For the text-containing cell, return its midpoint in [X, Y] coordinate format. 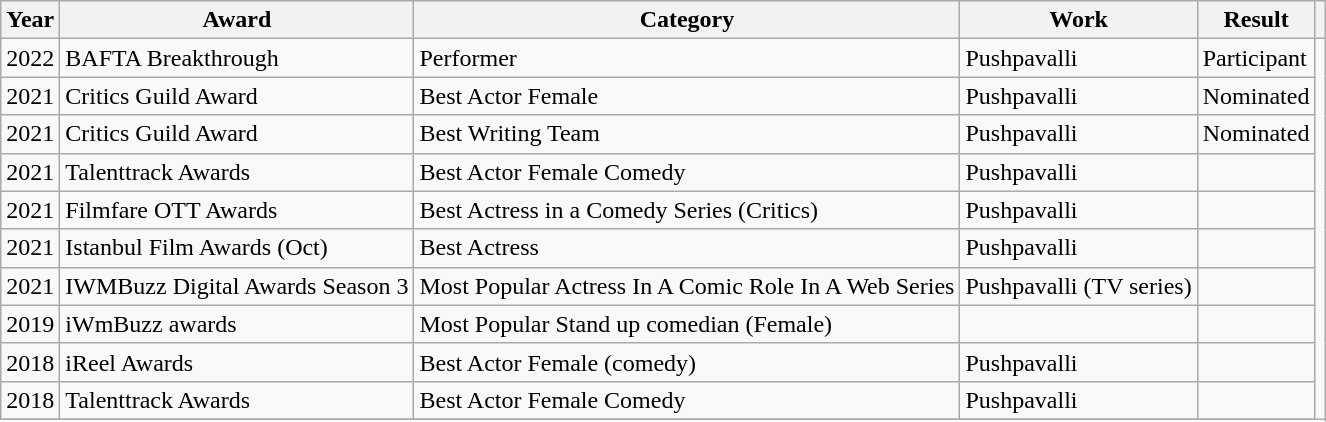
Work [1078, 20]
Most Popular Actress In A Comic Role In A Web Series [687, 286]
Best Actress [687, 248]
Pushpavalli (TV series) [1078, 286]
IWMBuzz Digital Awards Season 3 [237, 286]
Year [30, 20]
Result [1256, 20]
Istanbul Film Awards (Oct) [237, 248]
Participant [1256, 58]
Filmfare OTT Awards [237, 210]
Best Writing Team [687, 134]
Best Actress in a Comedy Series (Critics) [687, 210]
Best Actor Female [687, 96]
iReel Awards [237, 362]
Best Actor Female (comedy) [687, 362]
2022 [30, 58]
iWmBuzz awards [237, 324]
2019 [30, 324]
Award [237, 20]
Most Popular Stand up comedian (Female) [687, 324]
BAFTA Breakthrough [237, 58]
Performer [687, 58]
Category [687, 20]
